Pinpoint the cell where the given text exists, returning its (X, Y) midpoint coordinate. 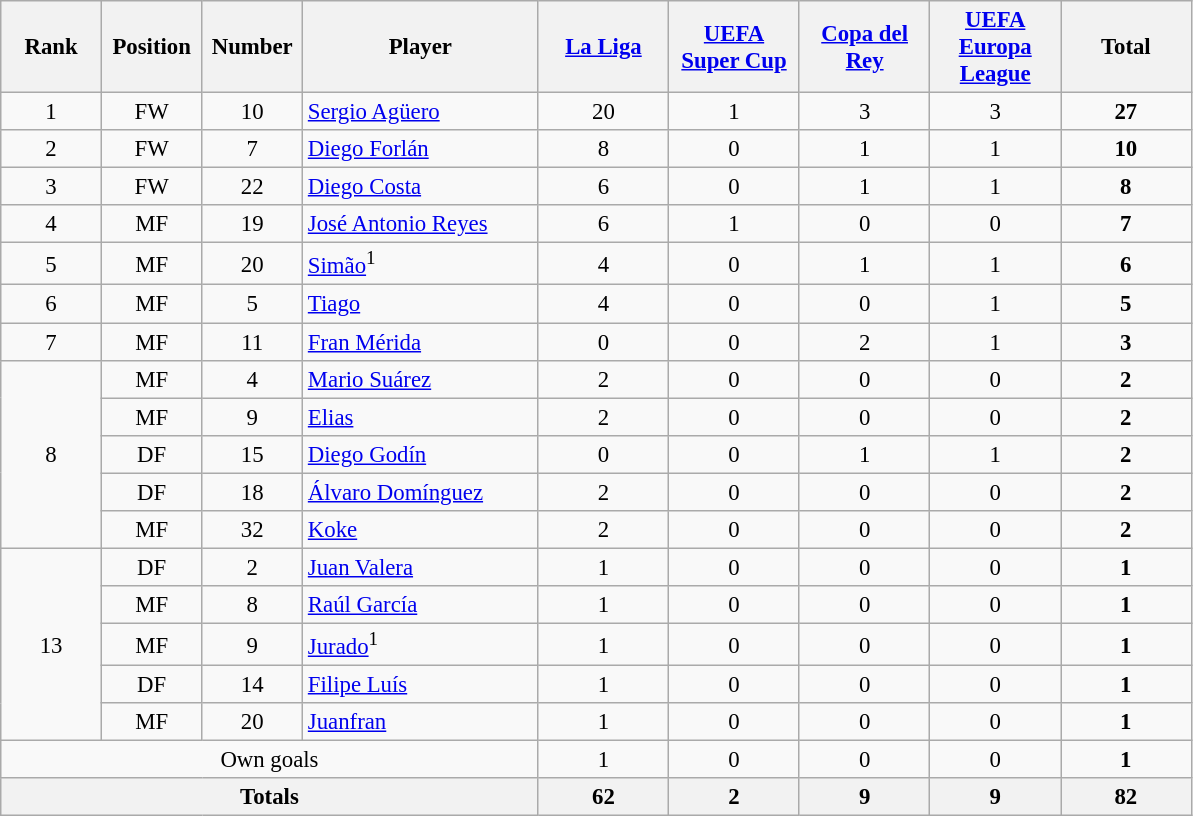
Diego Godín (421, 454)
15 (252, 454)
Diego Costa (421, 187)
22 (252, 187)
José Antonio Reyes (421, 224)
Copa del Rey (864, 47)
La Liga (604, 47)
Diego Forlán (421, 149)
Koke (421, 530)
Number (252, 47)
Filipe Luís (421, 685)
14 (252, 685)
Sergio Agüero (421, 112)
Álvaro Domínguez (421, 492)
13 (52, 644)
19 (252, 224)
Total (1126, 47)
Juan Valera (421, 567)
Juanfran (421, 722)
18 (252, 492)
UEFA Europa League (996, 47)
Jurado1 (421, 644)
Player (421, 47)
11 (252, 342)
Simão1 (421, 264)
Position (152, 47)
Fran Mérida (421, 342)
Raúl García (421, 605)
62 (604, 797)
UEFA Super Cup (734, 47)
Tiago (421, 304)
Own goals (270, 760)
Totals (270, 797)
82 (1126, 797)
Mario Suárez (421, 379)
32 (252, 530)
Elias (421, 417)
27 (1126, 112)
Rank (52, 47)
